Provide the (x, y) coordinate of the cell's center where the given text is located.  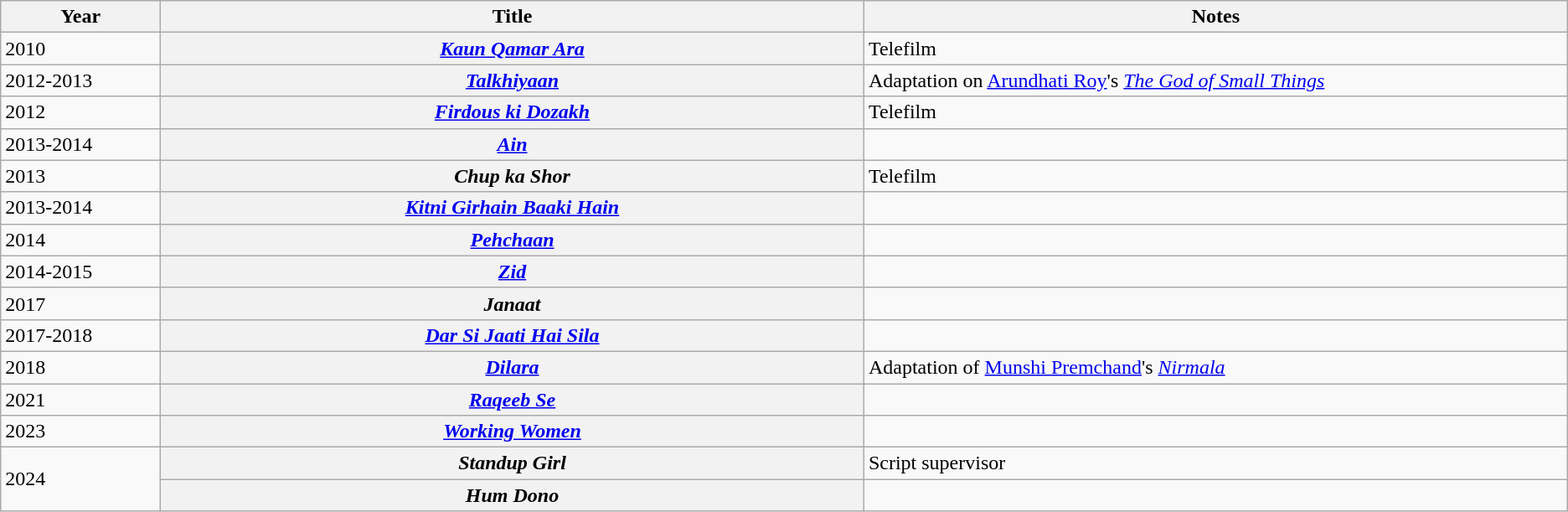
Dilara (513, 367)
Standup Girl (513, 463)
Title (513, 17)
2010 (80, 49)
Kitni Girhain Baaki Hain (513, 208)
2017 (80, 303)
Raqeeb Se (513, 400)
Kaun Qamar Ara (513, 49)
Adaptation on Arundhati Roy's The God of Small Things (1215, 80)
Talkhiyaan (513, 80)
2023 (80, 432)
2012 (80, 112)
2018 (80, 367)
Chup ka Shor (513, 176)
2014-2015 (80, 272)
2013 (80, 176)
Ain (513, 144)
2012-2013 (80, 80)
Year (80, 17)
2021 (80, 400)
Zid (513, 272)
Firdous ki Dozakh (513, 112)
Dar Si Jaati Hai Sila (513, 335)
Janaat (513, 303)
2017-2018 (80, 335)
Notes (1215, 17)
Script supervisor (1215, 463)
2024 (80, 479)
Adaptation of Munshi Premchand's Nirmala (1215, 367)
2014 (80, 240)
Pehchaan (513, 240)
Hum Dono (513, 495)
Working Women (513, 432)
